Pinpoint the cell where the given text exists, returning its (X, Y) midpoint coordinate. 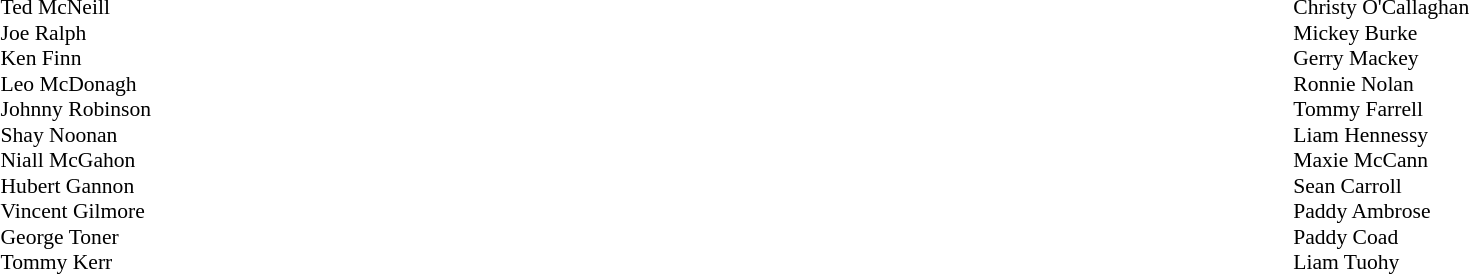
Sean Carroll (1381, 186)
George Toner (76, 237)
Liam Hennessy (1381, 135)
Mickey Burke (1381, 33)
Joe Ralph (76, 33)
Gerry Mackey (1381, 59)
Ronnie Nolan (1381, 84)
Paddy Ambrose (1381, 211)
Johnny Robinson (76, 109)
Niall McGahon (76, 161)
Leo McDonagh (76, 84)
Vincent Gilmore (76, 211)
Maxie McCann (1381, 161)
Paddy Coad (1381, 237)
Tommy Farrell (1381, 109)
Shay Noonan (76, 135)
Hubert Gannon (76, 186)
Ken Finn (76, 59)
